Capture the cell that displays the provided text and extract its (x, y) central coordinate. 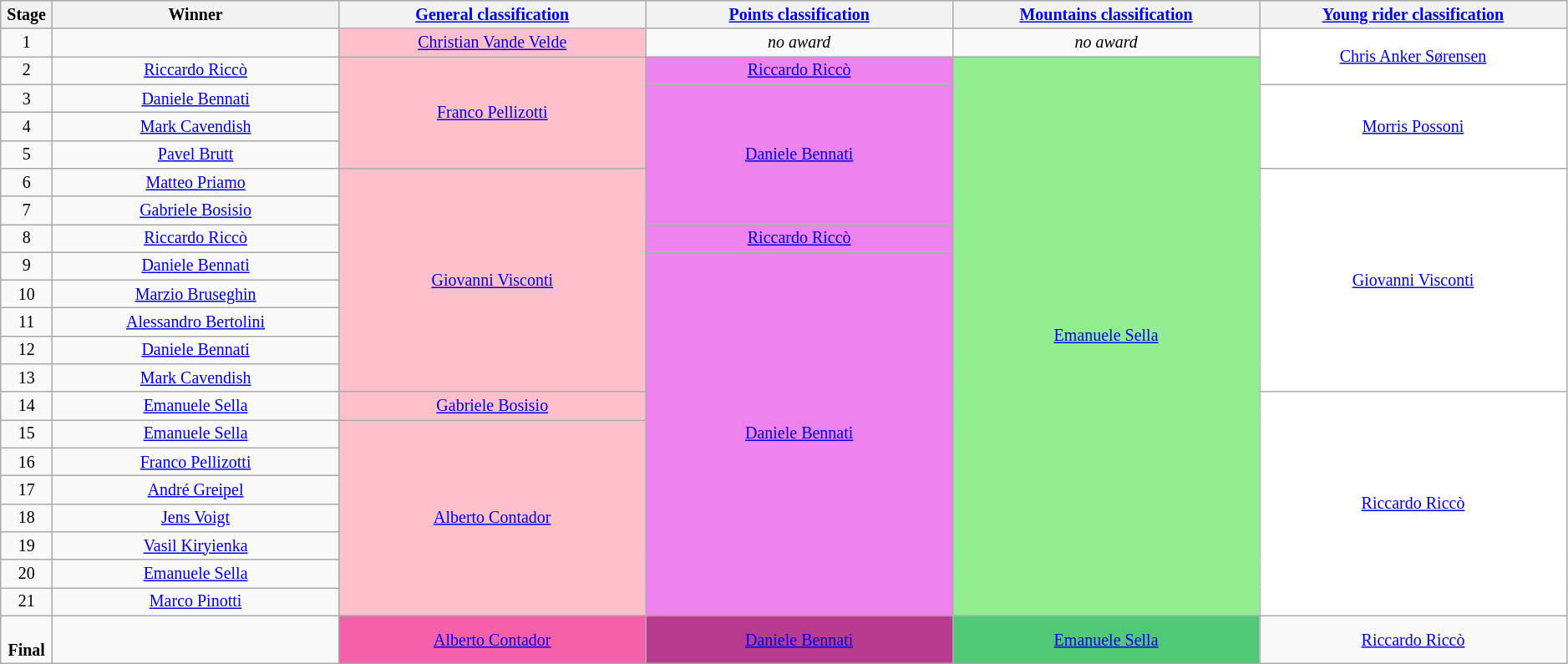
General classification (493, 15)
4 (27, 127)
Morris Possoni (1413, 126)
14 (27, 406)
8 (27, 239)
3 (27, 99)
20 (27, 573)
17 (27, 489)
9 (27, 266)
7 (27, 210)
2 (27, 70)
Christian Vande Velde (493, 43)
Matteo Priamo (195, 182)
15 (27, 434)
Alessandro Bertolini (195, 322)
Jens Voigt (195, 518)
Mountains classification (1106, 15)
Winner (195, 15)
11 (27, 322)
Final (27, 640)
19 (27, 546)
Marco Pinotti (195, 601)
12 (27, 351)
Pavel Brutt (195, 154)
5 (27, 154)
Points classification (799, 15)
18 (27, 518)
Young rider classification (1413, 15)
Chris Anker Sørensen (1413, 57)
13 (27, 378)
Stage (27, 15)
10 (27, 294)
Marzio Bruseghin (195, 294)
1 (27, 43)
21 (27, 601)
Vasil Kiryienka (195, 546)
6 (27, 182)
16 (27, 463)
André Greipel (195, 489)
